Capture the cell that displays the provided text and extract its [X, Y] central coordinate. 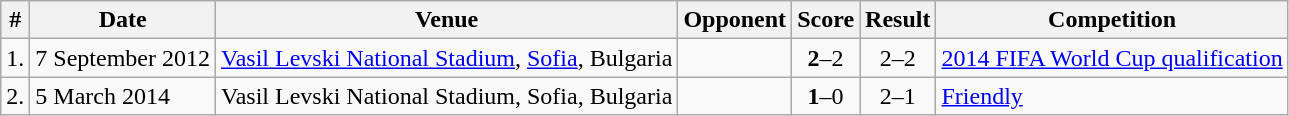
1–0 [826, 96]
Venue [447, 20]
Friendly [1112, 96]
2. [16, 96]
Date [123, 20]
Competition [1112, 20]
Result [898, 20]
# [16, 20]
2014 FIFA World Cup qualification [1112, 58]
Opponent [735, 20]
5 March 2014 [123, 96]
7 September 2012 [123, 58]
2–1 [898, 96]
1. [16, 58]
Score [826, 20]
